Capture the cell that displays the provided text and extract its (x, y) central coordinate. 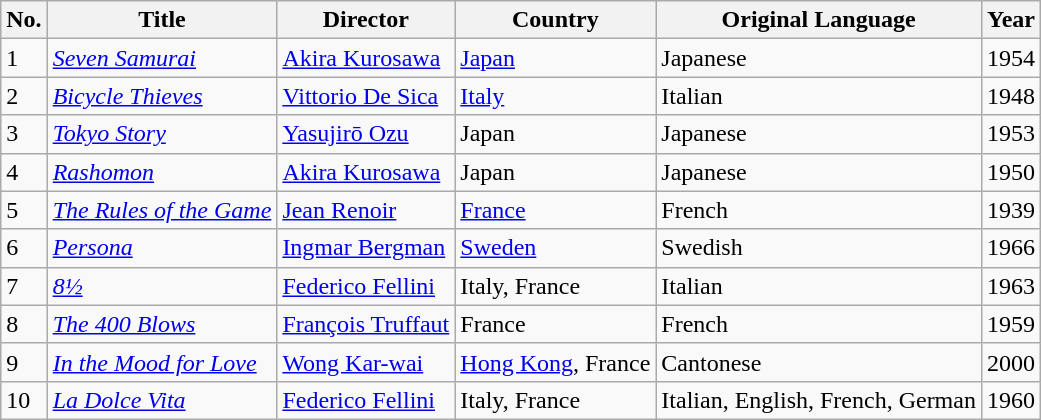
Hong Kong, France (556, 362)
2000 (1010, 362)
François Truffaut (366, 324)
Cantonese (819, 362)
1959 (1010, 324)
10 (24, 400)
1 (24, 58)
8½ (162, 286)
Jean Renoir (366, 210)
4 (24, 172)
Ingmar Bergman (366, 248)
La Dolce Vita (162, 400)
Year (1010, 20)
Tokyo Story (162, 134)
Wong Kar-wai (366, 362)
Director (366, 20)
9 (24, 362)
2 (24, 96)
Original Language (819, 20)
Italian, English, French, German (819, 400)
1963 (1010, 286)
6 (24, 248)
In the Mood for Love (162, 362)
Swedish (819, 248)
8 (24, 324)
Italy (556, 96)
1953 (1010, 134)
7 (24, 286)
Country (556, 20)
Sweden (556, 248)
3 (24, 134)
Yasujirō Ozu (366, 134)
No. (24, 20)
Vittorio De Sica (366, 96)
1950 (1010, 172)
Bicycle Thieves (162, 96)
1966 (1010, 248)
1948 (1010, 96)
Seven Samurai (162, 58)
Persona (162, 248)
1954 (1010, 58)
Rashomon (162, 172)
1960 (1010, 400)
5 (24, 210)
The Rules of the Game (162, 210)
Title (162, 20)
1939 (1010, 210)
The 400 Blows (162, 324)
